Pinpoint the cell where the given text exists, returning its (X, Y) midpoint coordinate. 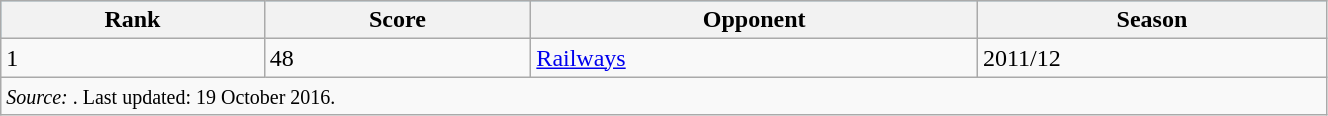
Opponent (754, 20)
2011/12 (1152, 58)
Source: . Last updated: 19 October 2016. (664, 96)
1 (132, 58)
Rank (132, 20)
Score (398, 20)
48 (398, 58)
Railways (754, 58)
Season (1152, 20)
